Capture the cell that displays the provided text and extract its (x, y) central coordinate. 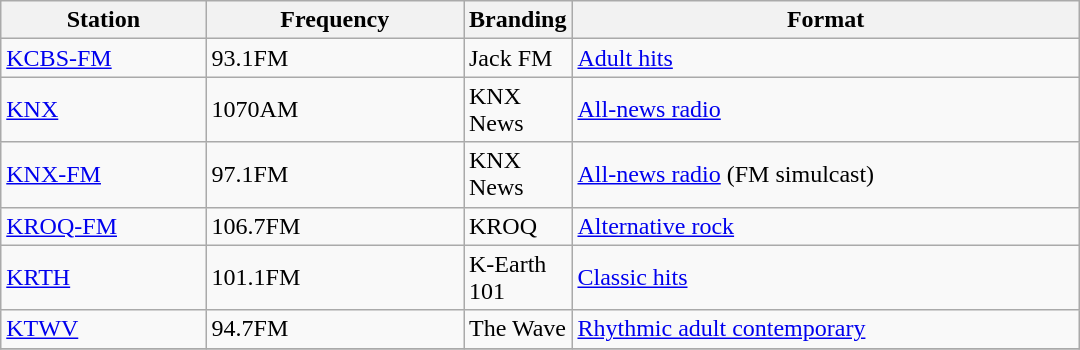
Alternative rock (826, 226)
94.7FM (334, 329)
Frequency (334, 20)
Jack FM (518, 58)
All-news radio (FM simulcast) (826, 174)
KROQ (518, 226)
101.1FM (334, 278)
KROQ-FM (104, 226)
KNX-FM (104, 174)
1070AM (334, 110)
All-news radio (826, 110)
KCBS-FM (104, 58)
106.7FM (334, 226)
KRTH (104, 278)
KNX (104, 110)
Station (104, 20)
The Wave (518, 329)
KTWV (104, 329)
Classic hits (826, 278)
Format (826, 20)
Adult hits (826, 58)
Rhythmic adult contemporary (826, 329)
Branding (518, 20)
97.1FM (334, 174)
K-Earth 101 (518, 278)
93.1FM (334, 58)
